For the text-containing cell, return its midpoint in [X, Y] coordinate format. 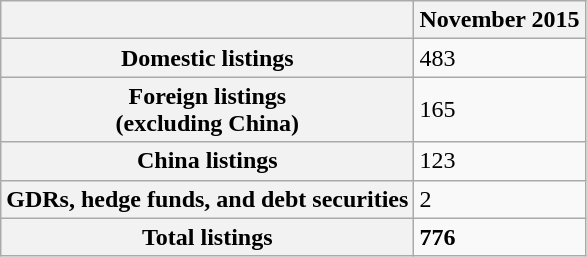
China listings [208, 161]
776 [500, 237]
2 [500, 199]
Foreign listings(excluding China) [208, 110]
165 [500, 110]
Domestic listings [208, 58]
483 [500, 58]
Total listings [208, 237]
123 [500, 161]
November 2015 [500, 20]
GDRs, hedge funds, and debt securities [208, 199]
